Scan for the cell matching the given text and deliver its (X, Y) coordinate at center. 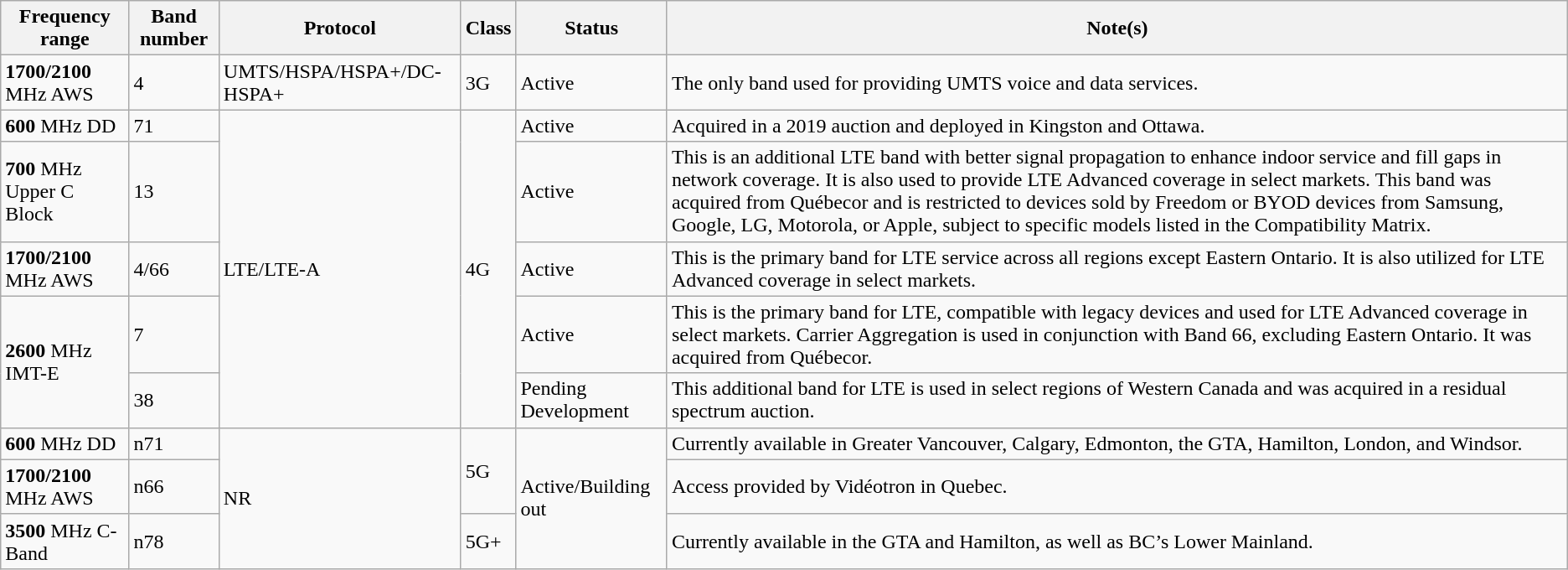
Status (591, 28)
NR (340, 498)
UMTS/HSPA/HSPA+/DC-HSPA+ (340, 82)
5G (488, 471)
7 (174, 334)
700 MHz Upper C Block (65, 191)
2600 MHz IMT-E (65, 362)
LTE/LTE-A (340, 268)
38 (174, 401)
Class (488, 28)
4 (174, 82)
n71 (174, 443)
Currently available in Greater Vancouver, Calgary, Edmonton, the GTA, Hamilton, London, and Windsor. (1117, 443)
4G (488, 268)
3500 MHz C-Band (65, 541)
5G+ (488, 541)
Protocol (340, 28)
Frequency range (65, 28)
71 (174, 126)
Note(s) (1117, 28)
Band number (174, 28)
n66 (174, 486)
13 (174, 191)
Access provided by Vidéotron in Quebec. (1117, 486)
3G (488, 82)
Currently available in the GTA and Hamilton, as well as BC’s Lower Mainland. (1117, 541)
Acquired in a 2019 auction and deployed in Kingston and Ottawa. (1117, 126)
n78 (174, 541)
This is the primary band for LTE service across all regions except Eastern Ontario. It is also utilized for LTE Advanced coverage in select markets. (1117, 268)
The only band used for providing UMTS voice and data services. (1117, 82)
4/66 (174, 268)
Pending Development (591, 401)
Active/Building out (591, 498)
This additional band for LTE is used in select regions of Western Canada and was acquired in a residual spectrum auction. (1117, 401)
